Detect which cell encompasses the target text, then output its [x, y] center coordinate. 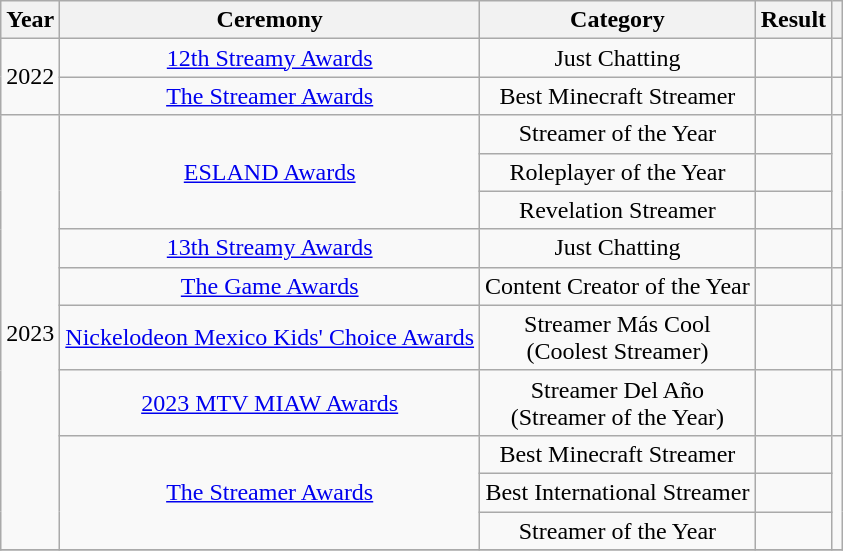
Ceremony [270, 20]
ESLAND Awards [270, 172]
Streamer Del Año(Streamer of the Year) [618, 402]
2023 MTV MIAW Awards [270, 402]
12th Streamy Awards [270, 58]
Year [30, 20]
Result [793, 20]
The Game Awards [270, 286]
Content Creator of the Year [618, 286]
Category [618, 20]
Revelation Streamer [618, 210]
Best International Streamer [618, 492]
Roleplayer of the Year [618, 172]
2023 [30, 332]
Streamer Más Cool(Coolest Streamer) [618, 338]
Nickelodeon Mexico Kids' Choice Awards [270, 338]
13th Streamy Awards [270, 248]
2022 [30, 77]
